Return the (X, Y) coordinate for the center point of the cell that contains the specified text.  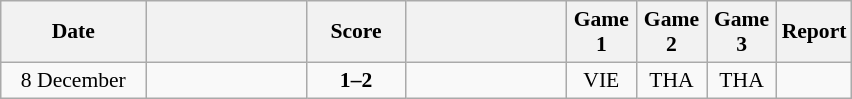
1–2 (356, 80)
Game 2 (671, 32)
Report (814, 32)
Game 3 (741, 32)
VIE (601, 80)
Game 1 (601, 32)
8 December (74, 80)
Score (356, 32)
Date (74, 32)
